Identify which cell holds the provided text, then report its [x, y] central coordinate. 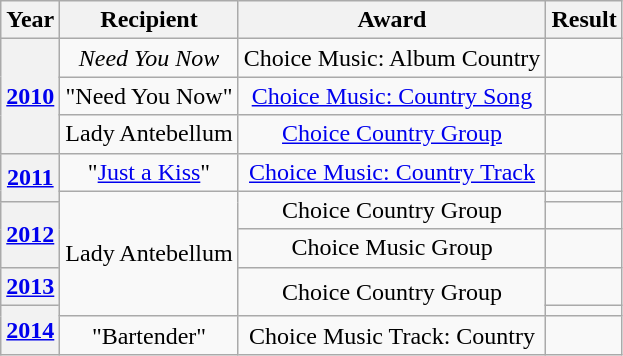
Recipient [149, 20]
Choice Music: Country Song [392, 96]
2011 [30, 178]
Need You Now [149, 58]
Choice Music: Country Track [392, 172]
Result [584, 20]
Choice Music Track: Country [392, 335]
2014 [30, 330]
Choice Music: Album Country [392, 58]
2012 [30, 234]
Award [392, 20]
"Just a Kiss" [149, 172]
Year [30, 20]
"Need You Now" [149, 96]
2010 [30, 96]
Choice Music Group [392, 248]
2013 [30, 286]
"Bartender" [149, 335]
